Return the (x, y) coordinate for the center point of the cell that contains the specified text.  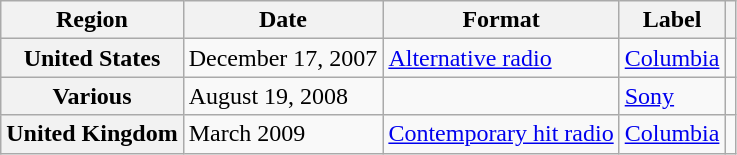
Region (92, 20)
United States (92, 58)
August 19, 2008 (283, 96)
Label (672, 20)
Contemporary hit radio (501, 134)
Various (92, 96)
Date (283, 20)
March 2009 (283, 134)
Format (501, 20)
Sony (672, 96)
Alternative radio (501, 58)
United Kingdom (92, 134)
December 17, 2007 (283, 58)
